Pinpoint the cell where the given text exists, returning its (X, Y) midpoint coordinate. 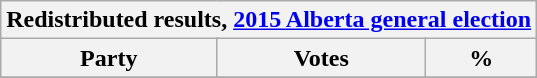
% (482, 58)
Party (109, 58)
Redistributed results, 2015 Alberta general election (269, 20)
Votes (322, 58)
